Find where the given text appears and provide that cell's center as [x, y] coordinate. 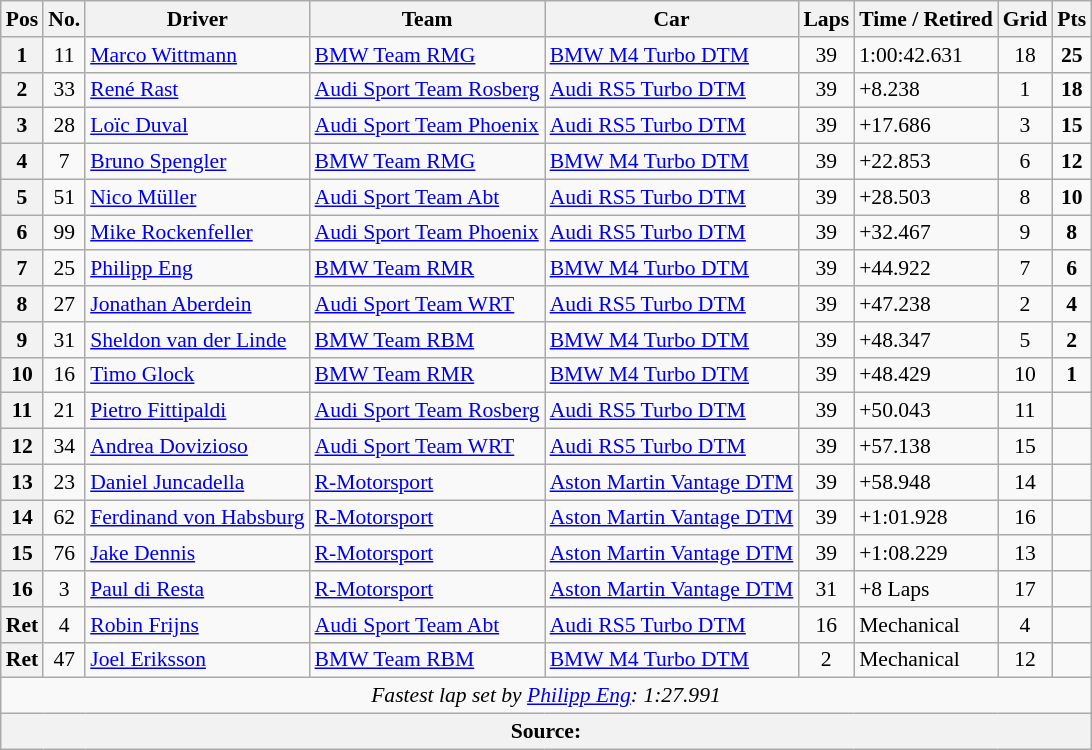
+44.922 [926, 269]
+8 Laps [926, 589]
+1:01.928 [926, 518]
Pietro Fittipaldi [197, 411]
Grid [1026, 19]
Daniel Juncadella [197, 482]
27 [64, 304]
Car [672, 19]
Pts [1072, 19]
Laps [826, 19]
+1:08.229 [926, 554]
Fastest lap set by Philipp Eng: 1:27.991 [546, 696]
23 [64, 482]
Source: [546, 732]
34 [64, 447]
Loïc Duval [197, 126]
Robin Frijns [197, 625]
+22.853 [926, 162]
1:00:42.631 [926, 55]
René Rast [197, 90]
+8.238 [926, 90]
+32.467 [926, 233]
+28.503 [926, 197]
33 [64, 90]
+58.948 [926, 482]
76 [64, 554]
Time / Retired [926, 19]
Jake Dennis [197, 554]
Nico Müller [197, 197]
Team [428, 19]
Timo Glock [197, 375]
+48.347 [926, 340]
+48.429 [926, 375]
Sheldon van der Linde [197, 340]
21 [64, 411]
+50.043 [926, 411]
Paul di Resta [197, 589]
+47.238 [926, 304]
51 [64, 197]
Marco Wittmann [197, 55]
No. [64, 19]
+57.138 [926, 447]
47 [64, 660]
+17.686 [926, 126]
17 [1026, 589]
99 [64, 233]
Andrea Dovizioso [197, 447]
Bruno Spengler [197, 162]
Philipp Eng [197, 269]
Joel Eriksson [197, 660]
Ferdinand von Habsburg [197, 518]
Mike Rockenfeller [197, 233]
Driver [197, 19]
62 [64, 518]
Pos [22, 19]
Jonathan Aberdein [197, 304]
28 [64, 126]
